Return the [X, Y] coordinate for the center point of the cell that contains the specified text.  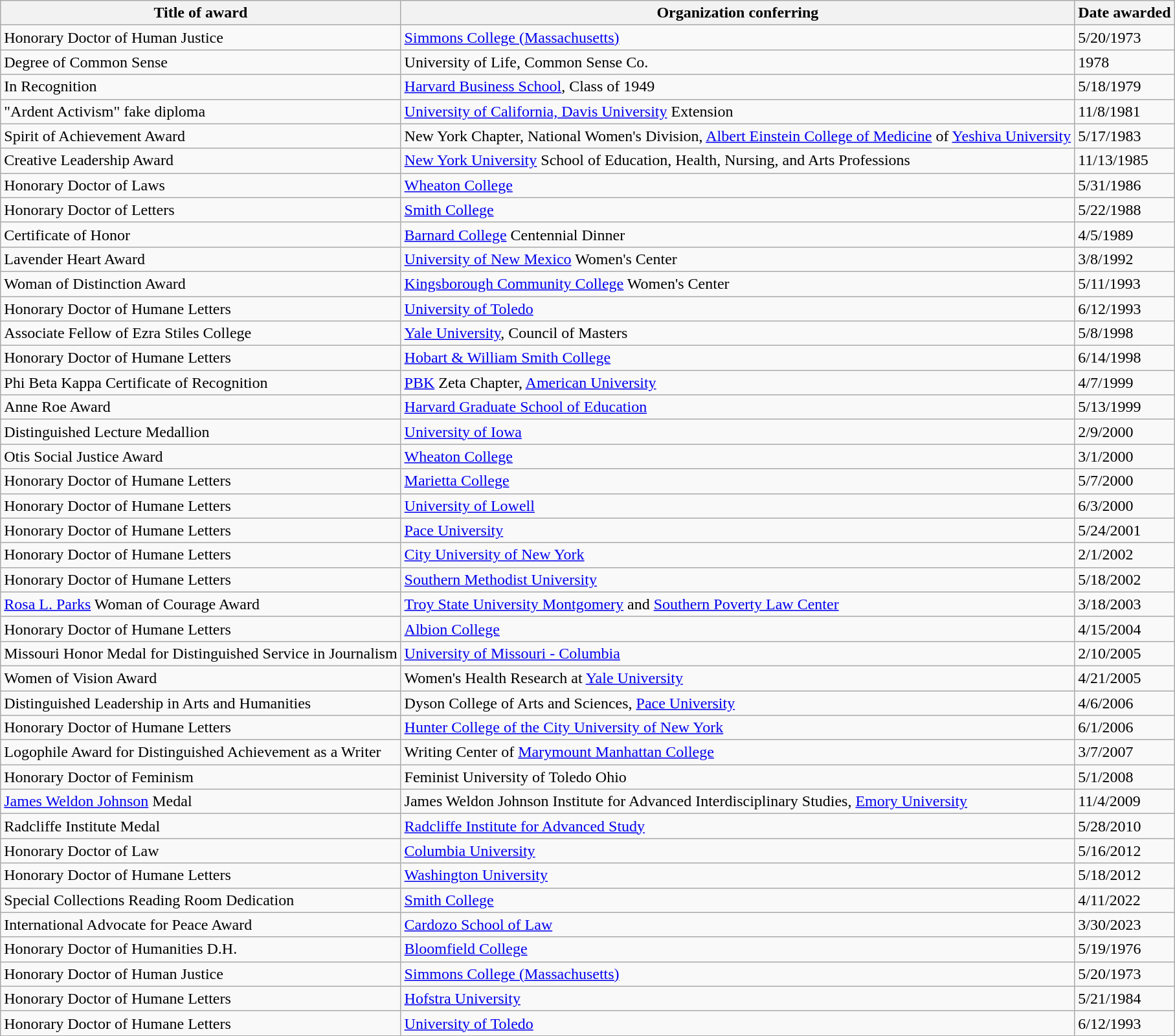
Special Collections Reading Room Dedication [201, 900]
Women's Health Research at Yale University [738, 678]
6/3/2000 [1125, 506]
Rosa L. Parks Woman of Courage Award [201, 604]
Barnard College Centennial Dinner [738, 234]
4/7/1999 [1125, 383]
Honorary Doctor of Laws [201, 185]
5/31/1986 [1125, 185]
3/1/2000 [1125, 456]
Creative Leadership Award [201, 161]
3/18/2003 [1125, 604]
PBK Zeta Chapter, American University [738, 383]
4/6/2006 [1125, 703]
5/18/2002 [1125, 580]
Missouri Honor Medal for Distinguished Service in Journalism [201, 653]
11/13/1985 [1125, 161]
6/1/2006 [1125, 728]
Logophile Award for Distinguished Achievement as a Writer [201, 752]
Dyson College of Arts and Sciences, Pace University [738, 703]
Southern Methodist University [738, 580]
4/5/1989 [1125, 234]
Honorary Doctor of Letters [201, 210]
5/24/2001 [1125, 530]
International Advocate for Peace Award [201, 925]
1978 [1125, 62]
Date awarded [1125, 13]
5/18/1979 [1125, 87]
11/4/2009 [1125, 802]
5/21/1984 [1125, 998]
2/10/2005 [1125, 653]
5/1/2008 [1125, 777]
Pace University [738, 530]
James Weldon Johnson Medal [201, 802]
Feminist University of Toledo Ohio [738, 777]
Troy State University Montgomery and Southern Poverty Law Center [738, 604]
6/14/1998 [1125, 358]
Lavender Heart Award [201, 259]
Certificate of Honor [201, 234]
James Weldon Johnson Institute for Advanced Interdisciplinary Studies, Emory University [738, 802]
New York University School of Education, Health, Nursing, and Arts Professions [738, 161]
University of Iowa [738, 432]
University of California, Davis University Extension [738, 111]
Kingsborough Community College Women's Center [738, 284]
University of New Mexico Women's Center [738, 259]
Writing Center of Marymount Manhattan College [738, 752]
Columbia University [738, 851]
5/19/1976 [1125, 949]
Harvard Business School, Class of 1949 [738, 87]
5/28/2010 [1125, 826]
3/30/2023 [1125, 925]
5/18/2012 [1125, 875]
Marietta College [738, 481]
"Ardent Activism" fake diploma [201, 111]
Hunter College of the City University of New York [738, 728]
Distinguished Leadership in Arts and Humanities [201, 703]
Harvard Graduate School of Education [738, 407]
5/16/2012 [1125, 851]
University of Lowell [738, 506]
Hofstra University [738, 998]
New York Chapter, National Women's Division, Albert Einstein College of Medicine of Yeshiva University [738, 136]
4/11/2022 [1125, 900]
5/17/1983 [1125, 136]
Radcliffe Institute for Advanced Study [738, 826]
University of Life, Common Sense Co. [738, 62]
Yale University, Council of Masters [738, 333]
11/8/1981 [1125, 111]
Associate Fellow of Ezra Stiles College [201, 333]
University of Missouri - Columbia [738, 653]
Women of Vision Award [201, 678]
Radcliffe Institute Medal [201, 826]
5/8/1998 [1125, 333]
Anne Roe Award [201, 407]
Phi Beta Kappa Certificate of Recognition [201, 383]
5/11/1993 [1125, 284]
5/13/1999 [1125, 407]
Honorary Doctor of Feminism [201, 777]
City University of New York [738, 555]
3/7/2007 [1125, 752]
Otis Social Justice Award [201, 456]
Hobart & William Smith College [738, 358]
Honorary Doctor of Humanities D.H. [201, 949]
Title of award [201, 13]
Distinguished Lecture Medallion [201, 432]
2/9/2000 [1125, 432]
Woman of Distinction Award [201, 284]
Bloomfield College [738, 949]
In Recognition [201, 87]
Spirit of Achievement Award [201, 136]
2/1/2002 [1125, 555]
Washington University [738, 875]
Honorary Doctor of Law [201, 851]
4/21/2005 [1125, 678]
5/22/1988 [1125, 210]
Albion College [738, 629]
Organization conferring [738, 13]
5/7/2000 [1125, 481]
3/8/1992 [1125, 259]
4/15/2004 [1125, 629]
Degree of Common Sense [201, 62]
Cardozo School of Law [738, 925]
